Output the [x, y] coordinate of the center of the cell containing the given text.  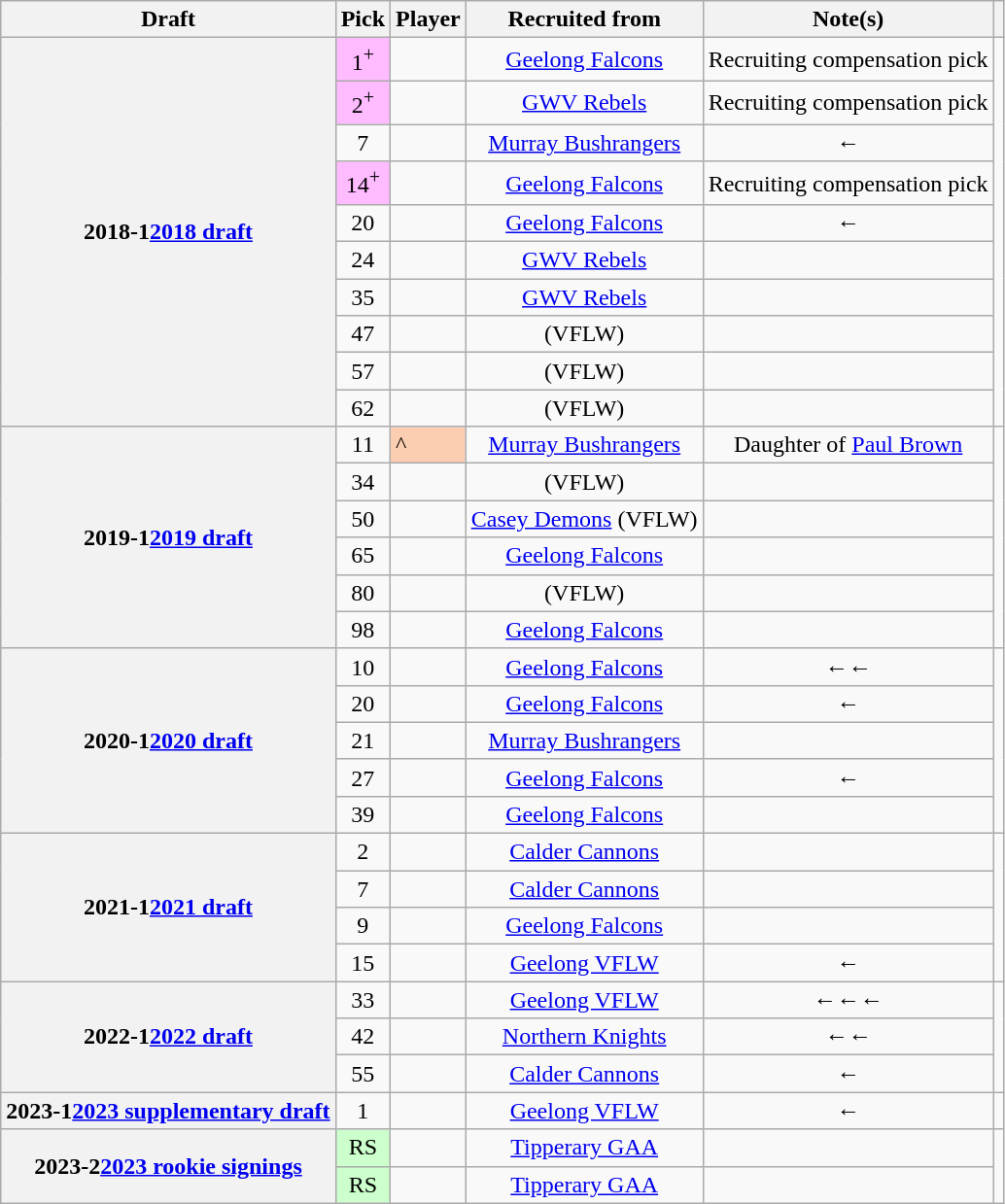
Note(s) [848, 19]
2018-12018 draft [168, 232]
34 [363, 482]
2 [363, 852]
39 [363, 815]
80 [363, 593]
Northern Knights [584, 1037]
Casey Demons (VFLW) [584, 519]
50 [363, 519]
24 [363, 260]
Recruited from [584, 19]
2022-12022 draft [168, 1037]
35 [363, 297]
^ [429, 445]
2019-12019 draft [168, 537]
27 [363, 777]
Daughter of Paul Brown [848, 445]
9 [363, 926]
65 [363, 556]
Pick [363, 19]
Player [429, 19]
10 [363, 667]
←←← [848, 1000]
1 [363, 1111]
42 [363, 1037]
14+ [363, 183]
62 [363, 408]
Draft [168, 19]
98 [363, 630]
55 [363, 1074]
21 [363, 740]
2020-12020 draft [168, 740]
47 [363, 334]
2+ [363, 103]
1+ [363, 60]
15 [363, 963]
11 [363, 445]
2023-22023 rookie signings [168, 1166]
57 [363, 371]
2023-12023 supplementary draft [168, 1111]
2021-12021 draft [168, 908]
33 [363, 1000]
